Identify which cell holds the provided text, then report its (X, Y) central coordinate. 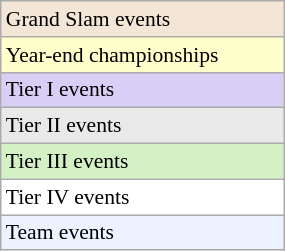
Team events (142, 233)
Tier II events (142, 126)
Tier IV events (142, 197)
Tier I events (142, 90)
Grand Slam events (142, 19)
Tier III events (142, 162)
Year-end championships (142, 55)
